Output the (X, Y) coordinate of the center of the cell containing the given text.  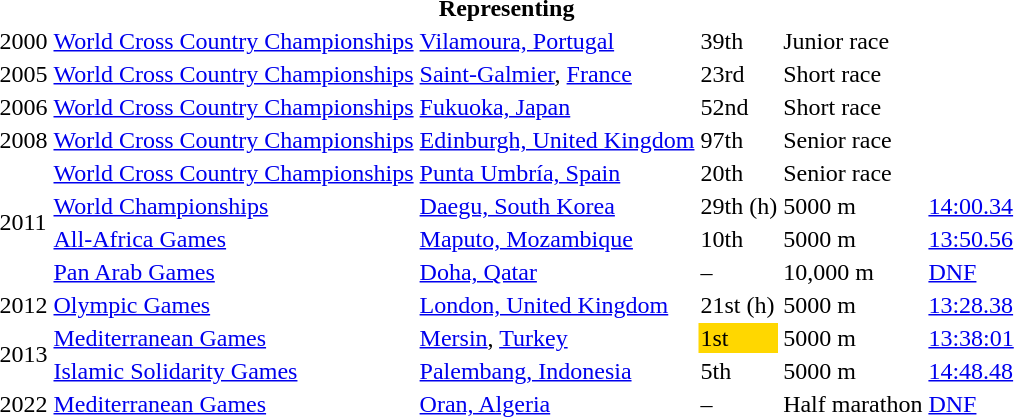
London, United Kingdom (557, 305)
Daegu, South Korea (557, 206)
20th (739, 173)
39th (739, 41)
21st (h) (739, 305)
52nd (739, 107)
Junior race (853, 41)
All-Africa Games (234, 239)
Olympic Games (234, 305)
Vilamoura, Portugal (557, 41)
Mediterranean Games (234, 338)
Fukuoka, Japan (557, 107)
Saint-Galmier, France (557, 74)
Maputo, Mozambique (557, 239)
World Championships (234, 206)
Mersin, Turkey (557, 338)
1st (739, 338)
Punta Umbría, Spain (557, 173)
97th (739, 140)
5th (739, 371)
23rd (739, 74)
Edinburgh, United Kingdom (557, 140)
Islamic Solidarity Games (234, 371)
29th (h) (739, 206)
10th (739, 239)
10,000 m (853, 272)
Palembang, Indonesia (557, 371)
Pan Arab Games (234, 272)
Doha, Qatar (557, 272)
– (739, 272)
